Output the [X, Y] coordinate of the center of the cell containing the given text.  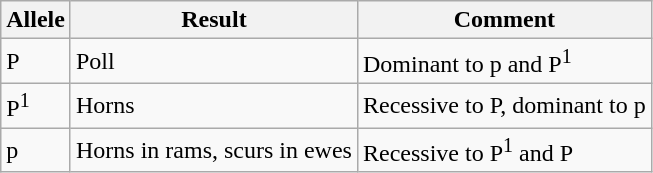
Result [214, 20]
Comment [504, 20]
Horns in rams, scurs in ewes [214, 150]
P1 [36, 106]
Allele [36, 20]
Poll [214, 62]
Recessive to P, dominant to p [504, 106]
Horns [214, 106]
Dominant to p and P1 [504, 62]
P [36, 62]
Recessive to P1 and P [504, 150]
p [36, 150]
